Identify which cell holds the provided text, then report its (X, Y) central coordinate. 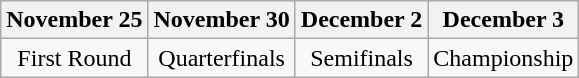
December 2 (362, 20)
Semifinals (362, 58)
Quarterfinals (222, 58)
November 25 (74, 20)
First Round (74, 58)
December 3 (504, 20)
November 30 (222, 20)
Championship (504, 58)
